Determine the (x, y) coordinate at the center of the cell enclosing the given text.  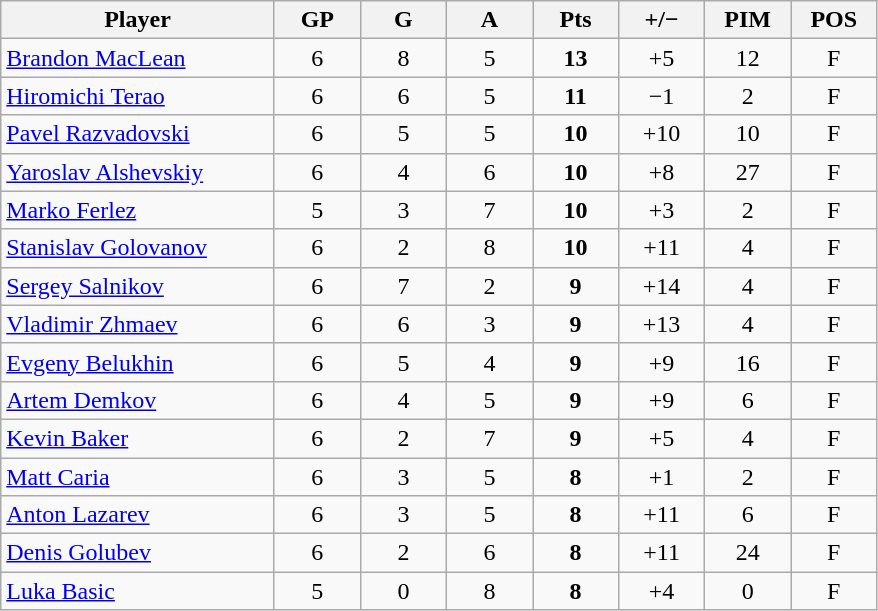
Pavel Razvadovski (138, 134)
+/− (662, 20)
+3 (662, 210)
13 (575, 58)
Artem Demkov (138, 400)
+14 (662, 286)
Evgeny Belukhin (138, 362)
Stanislav Golovanov (138, 248)
G (403, 20)
Hiromichi Terao (138, 96)
27 (748, 172)
+4 (662, 591)
Player (138, 20)
Denis Golubev (138, 553)
PIM (748, 20)
A (489, 20)
−1 (662, 96)
Pts (575, 20)
Matt Caria (138, 477)
+8 (662, 172)
+10 (662, 134)
+13 (662, 324)
Brandon MacLean (138, 58)
Anton Lazarev (138, 515)
24 (748, 553)
Kevin Baker (138, 438)
+1 (662, 477)
POS (834, 20)
12 (748, 58)
Marko Ferlez (138, 210)
GP (317, 20)
16 (748, 362)
Luka Basic (138, 591)
Sergey Salnikov (138, 286)
Yaroslav Alshevskiy (138, 172)
11 (575, 96)
Vladimir Zhmaev (138, 324)
